Output the (x, y) coordinate of the center of the cell containing the given text.  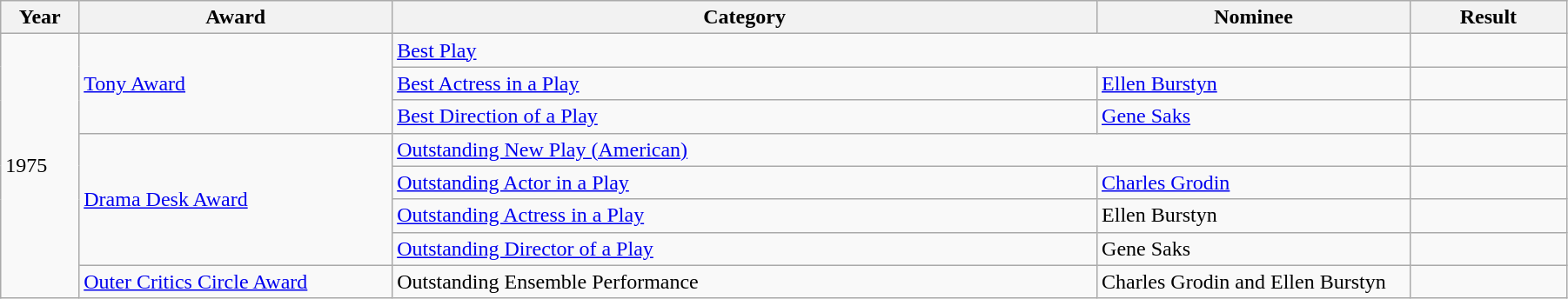
Award (236, 17)
Year (40, 17)
Outstanding Director of a Play (745, 249)
Best Play (901, 50)
Tony Award (236, 83)
Outer Critics Circle Award (236, 282)
Outstanding Actress in a Play (745, 216)
Nominee (1254, 17)
Result (1488, 17)
1975 (40, 166)
Drama Desk Award (236, 199)
Outstanding New Play (American) (901, 149)
Category (745, 17)
Charles Grodin (1254, 183)
Best Direction of a Play (745, 116)
Outstanding Ensemble Performance (745, 282)
Outstanding Actor in a Play (745, 183)
Charles Grodin and Ellen Burstyn (1254, 282)
Best Actress in a Play (745, 83)
